Return the (x, y) coordinate for the center point of the cell that contains the specified text.  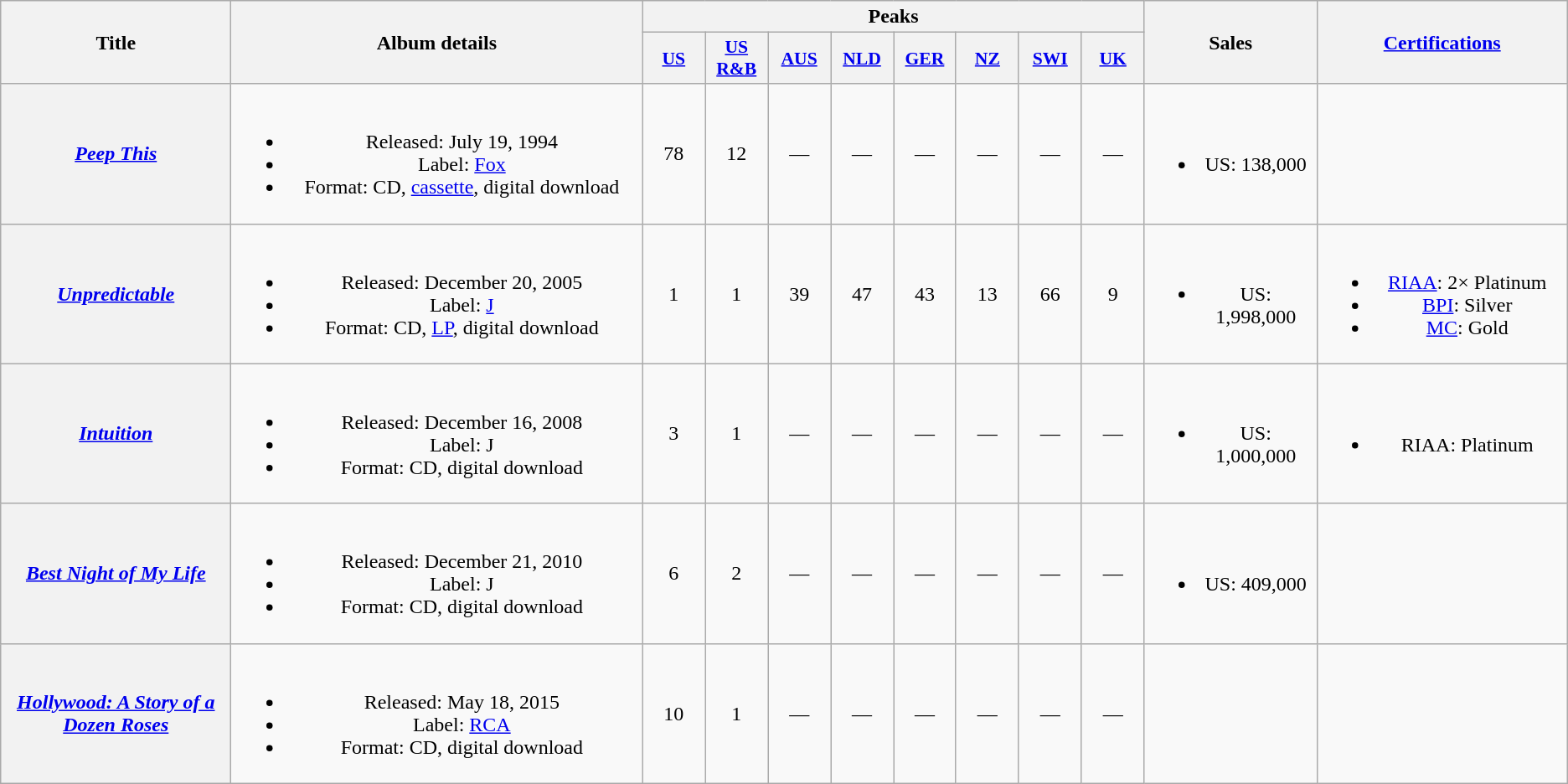
Hollywood: A Story of a Dozen Roses (116, 714)
Released: December 21, 2010Label: JFormat: CD, digital download (437, 573)
9 (1112, 293)
Released: December 20, 2005Label: JFormat: CD, LP, digital download (437, 293)
US: 409,000 (1230, 573)
Certifications (1442, 42)
78 (673, 154)
Album details (437, 42)
Sales (1230, 42)
RIAA: 2× PlatinumBPI: SilverMC: Gold (1442, 293)
Title (116, 42)
GER (925, 59)
12 (737, 154)
NLD (863, 59)
Released: July 19, 1994Label: FoxFormat: CD, cassette, digital download (437, 154)
Released: December 16, 2008Label: JFormat: CD, digital download (437, 434)
NZ (987, 59)
43 (925, 293)
Peep This (116, 154)
Unpredictable (116, 293)
6 (673, 573)
2 (737, 573)
39 (799, 293)
47 (863, 293)
66 (1050, 293)
10 (673, 714)
UK (1112, 59)
13 (987, 293)
US (673, 59)
Released: May 18, 2015Label: RCAFormat: CD, digital download (437, 714)
SWI (1050, 59)
US: 1,998,000 (1230, 293)
3 (673, 434)
AUS (799, 59)
US: 1,000,000 (1230, 434)
Intuition (116, 434)
US: 138,000 (1230, 154)
Best Night of My Life (116, 573)
Peaks (893, 17)
US R&B (737, 59)
RIAA: Platinum (1442, 434)
